Detect which cell encompasses the target text, then output its [x, y] center coordinate. 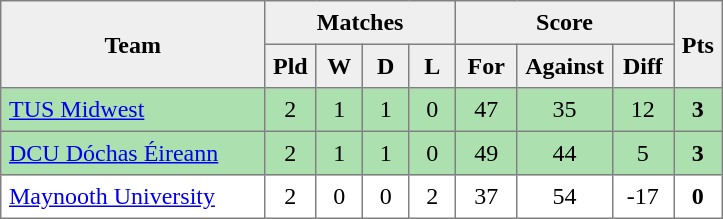
12 [643, 110]
49 [486, 153]
Score [564, 23]
Pld [290, 66]
Team [133, 44]
TUS Midwest [133, 110]
-17 [643, 197]
5 [643, 153]
35 [564, 110]
For [486, 66]
D [385, 66]
44 [564, 153]
54 [564, 197]
W [339, 66]
47 [486, 110]
Matches [360, 23]
37 [486, 197]
Against [564, 66]
Maynooth University [133, 197]
Diff [643, 66]
DCU Dóchas Éireann [133, 153]
L [432, 66]
Pts [698, 44]
